For the text-containing cell, return its midpoint in (x, y) coordinate format. 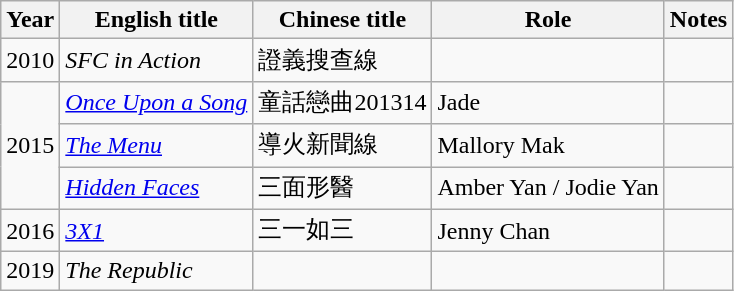
The Menu (156, 146)
Jade (548, 102)
證義搜查線 (342, 60)
Once Upon a Song (156, 102)
Jenny Chan (548, 230)
Notes (698, 20)
三面形醫 (342, 188)
SFC in Action (156, 60)
2016 (30, 230)
Amber Yan / Jodie Yan (548, 188)
Hidden Faces (156, 188)
三一如三 (342, 230)
English title (156, 20)
Chinese title (342, 20)
Role (548, 20)
童話戀曲201314 (342, 102)
3X1 (156, 230)
2015 (30, 145)
The Republic (156, 271)
2010 (30, 60)
Mallory Mak (548, 146)
Year (30, 20)
2019 (30, 271)
導火新聞線 (342, 146)
